For the text-containing cell, return its midpoint in (X, Y) coordinate format. 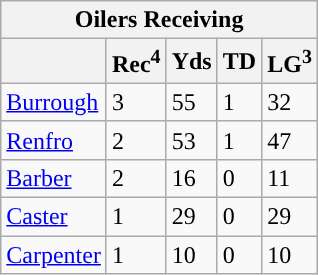
32 (290, 102)
16 (192, 178)
Rec4 (136, 62)
47 (290, 140)
TD (239, 62)
LG3 (290, 62)
55 (192, 102)
Burrough (54, 102)
Barber (54, 178)
Oilers Receiving (160, 20)
3 (136, 102)
Renfro (54, 140)
Caster (54, 217)
53 (192, 140)
Yds (192, 62)
11 (290, 178)
Carpenter (54, 255)
